Capture the cell that displays the provided text and extract its (x, y) central coordinate. 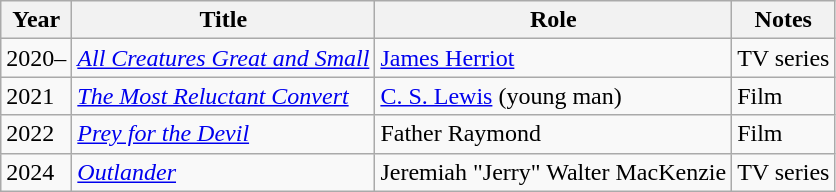
2022 (36, 134)
Prey for the Devil (224, 134)
C. S. Lewis (young man) (554, 96)
All Creatures Great and Small (224, 58)
Year (36, 20)
Outlander (224, 172)
2021 (36, 96)
2024 (36, 172)
The Most Reluctant Convert (224, 96)
2020– (36, 58)
Notes (784, 20)
Title (224, 20)
James Herriot (554, 58)
Role (554, 20)
Jeremiah "Jerry" Walter MacKenzie (554, 172)
Father Raymond (554, 134)
